Locate the cell with the specified text and output its (X, Y) center coordinate. 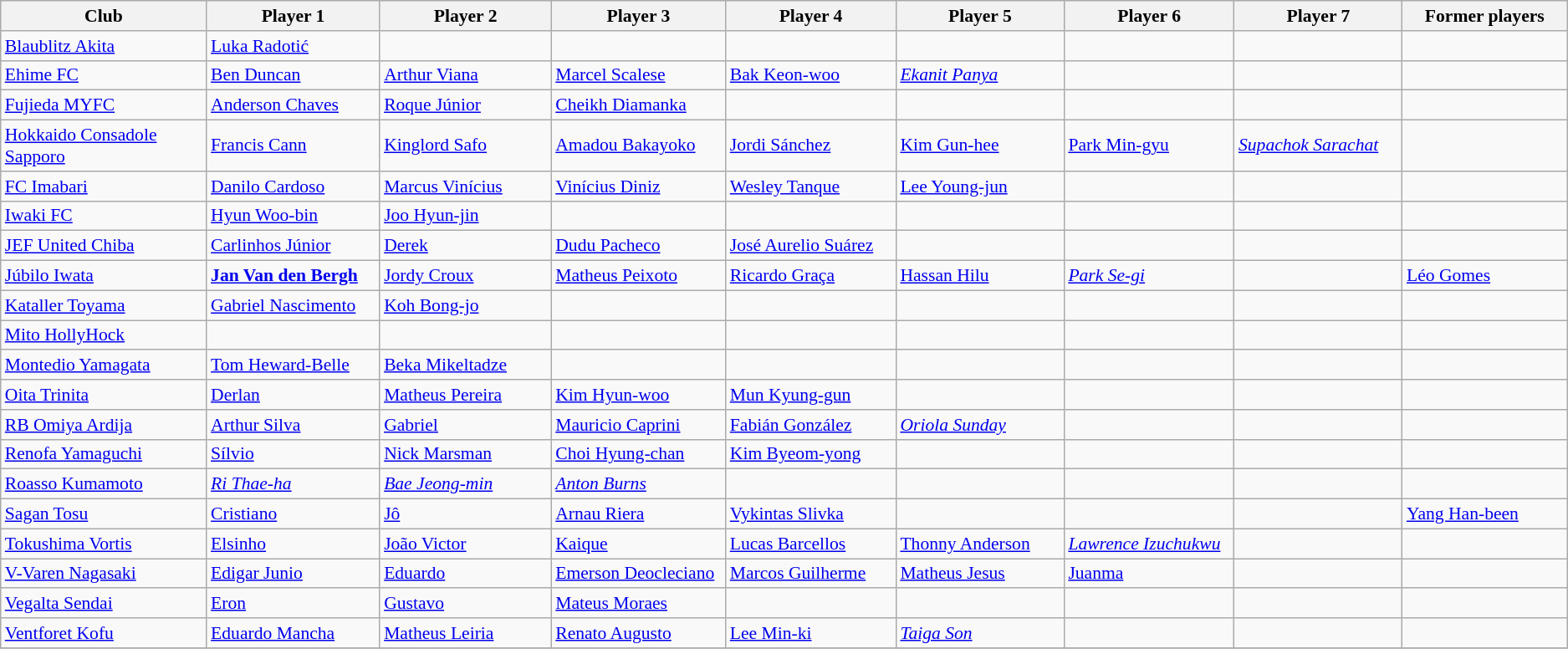
Club (104, 16)
JEF United Chiba (104, 246)
Bak Keon-woo (811, 75)
Vinícius Diniz (639, 187)
Carlinhos Júnior (293, 246)
Sagan Tosu (104, 514)
Elsinho (293, 544)
Hassan Hilu (980, 276)
RB Omiya Ardija (104, 425)
Ben Duncan (293, 75)
Luka Radotić (293, 46)
Nick Marsman (465, 454)
Player 7 (1318, 16)
Matheus Jesus (980, 574)
Park Min-gyu (1149, 146)
Arthur Silva (293, 425)
Arnau Riera (639, 514)
Matheus Leiria (465, 633)
Gabriel Nascimento (293, 305)
Anderson Chaves (293, 105)
Player 6 (1149, 16)
FC Imabari (104, 187)
Amadou Bakayoko (639, 146)
João Victor (465, 544)
Ventforet Kofu (104, 633)
Derlan (293, 395)
Júbilo Iwata (104, 276)
Sílvio (293, 454)
Danilo Cardoso (293, 187)
Lee Young-jun (980, 187)
Jordy Croux (465, 276)
Ri Thae-ha (293, 484)
Jordi Sánchez (811, 146)
Bae Jeong-min (465, 484)
Former players (1485, 16)
Wesley Tanque (811, 187)
Oita Trinita (104, 395)
Renofa Yamaguchi (104, 454)
Matheus Pereira (465, 395)
Kim Gun-hee (980, 146)
Derek (465, 246)
Dudu Pacheco (639, 246)
Roque Júnior (465, 105)
Jô (465, 514)
Cristiano (293, 514)
Thonny Anderson (980, 544)
Kaique (639, 544)
Yang Han-been (1485, 514)
Supachok Sarachat (1318, 146)
Hyun Woo-bin (293, 216)
Ehime FC (104, 75)
Marcos Guilherme (811, 574)
Lee Min-ki (811, 633)
Lawrence Izuchukwu (1149, 544)
Ricardo Graça (811, 276)
Eron (293, 604)
Juanma (1149, 574)
Emerson Deocleciano (639, 574)
Taiga Son (980, 633)
Matheus Peixoto (639, 276)
Mauricio Caprini (639, 425)
Player 2 (465, 16)
Lucas Barcellos (811, 544)
Marcel Scalese (639, 75)
Kinglord Safo (465, 146)
Park Se-gi (1149, 276)
Mito HollyHock (104, 335)
Kataller Toyama (104, 305)
Eduardo (465, 574)
Player 3 (639, 16)
Oriola Sunday (980, 425)
Cheikh Diamanka (639, 105)
Ekanit Panya (980, 75)
Iwaki FC (104, 216)
Vykintas Slivka (811, 514)
Kim Byeom-yong (811, 454)
Choi Hyung-chan (639, 454)
V-Varen Nagasaki (104, 574)
José Aurelio Suárez (811, 246)
Player 4 (811, 16)
Marcus Vinícius (465, 187)
Roasso Kumamoto (104, 484)
Léo Gomes (1485, 276)
Fujieda MYFC (104, 105)
Renato Augusto (639, 633)
Vegalta Sendai (104, 604)
Mun Kyung-gun (811, 395)
Blaublitz Akita (104, 46)
Tom Heward-Belle (293, 365)
Gustavo (465, 604)
Joo Hyun-jin (465, 216)
Tokushima Vortis (104, 544)
Arthur Viana (465, 75)
Mateus Moraes (639, 604)
Jan Van den Bergh (293, 276)
Edigar Junio (293, 574)
Fabián González (811, 425)
Kim Hyun-woo (639, 395)
Beka Mikeltadze (465, 365)
Player 1 (293, 16)
Anton Burns (639, 484)
Eduardo Mancha (293, 633)
Montedio Yamagata (104, 365)
Hokkaido Consadole Sapporo (104, 146)
Gabriel (465, 425)
Francis Cann (293, 146)
Player 5 (980, 16)
Koh Bong-jo (465, 305)
